Search for the cell housing the specified text and yield its (x, y) center coordinate. 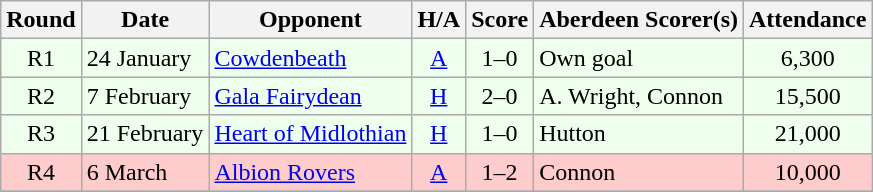
A. Wright, Connon (639, 96)
24 January (145, 58)
R3 (41, 134)
6 March (145, 172)
Albion Rovers (310, 172)
Cowdenbeath (310, 58)
10,000 (808, 172)
2–0 (500, 96)
Heart of Midlothian (310, 134)
7 February (145, 96)
21 February (145, 134)
H/A (439, 20)
Gala Fairydean (310, 96)
Own goal (639, 58)
Round (41, 20)
R2 (41, 96)
R1 (41, 58)
Connon (639, 172)
Date (145, 20)
Attendance (808, 20)
Opponent (310, 20)
Score (500, 20)
6,300 (808, 58)
15,500 (808, 96)
1–2 (500, 172)
R4 (41, 172)
21,000 (808, 134)
Aberdeen Scorer(s) (639, 20)
Hutton (639, 134)
